Find where the given text appears and provide that cell's center as (x, y) coordinate. 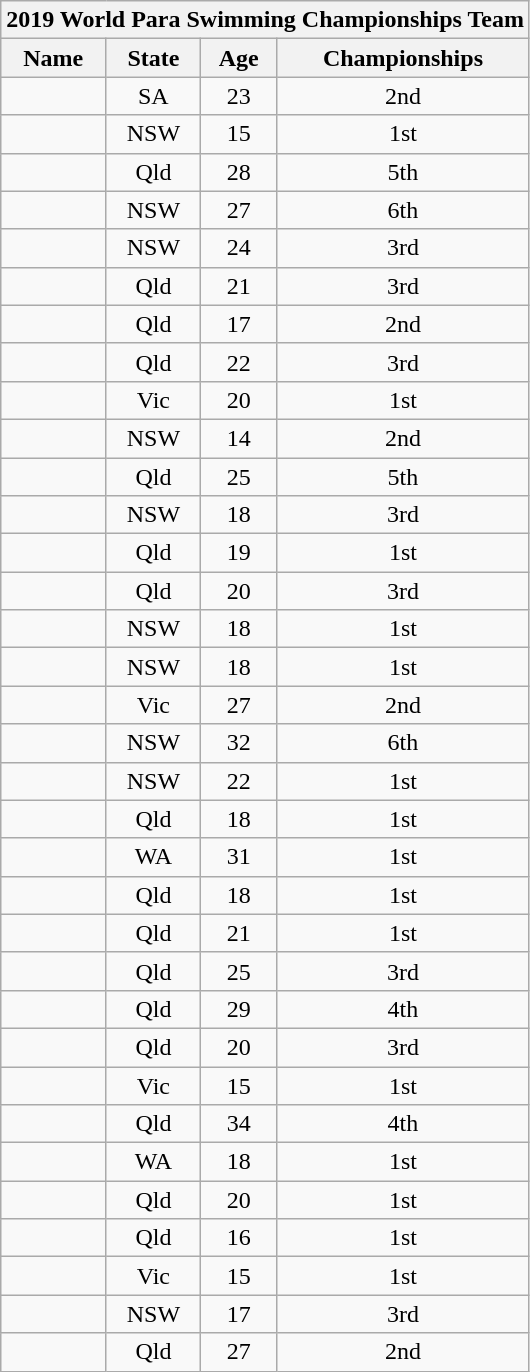
24 (238, 248)
34 (238, 1124)
Championships (402, 58)
Name (54, 58)
2019 World Para Swimming Championships Team (266, 20)
32 (238, 743)
28 (238, 172)
19 (238, 553)
29 (238, 1009)
14 (238, 438)
23 (238, 96)
Age (238, 58)
31 (238, 857)
16 (238, 1238)
SA (154, 96)
State (154, 58)
